Return the (x, y) coordinate for the center point of the cell that contains the specified text.  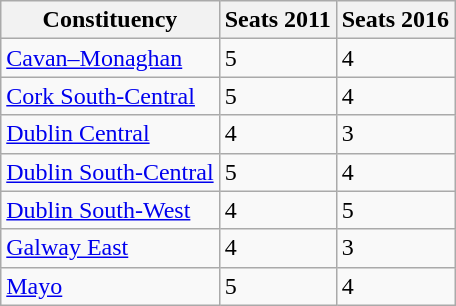
Seats 2016 (395, 20)
Dublin Central (110, 134)
Cavan–Monaghan (110, 58)
Cork South-Central (110, 96)
Dublin South-Central (110, 172)
Galway East (110, 248)
Seats 2011 (278, 20)
Constituency (110, 20)
Mayo (110, 286)
Dublin South-West (110, 210)
